Return the [x, y] coordinate for the center point of the cell that contains the specified text.  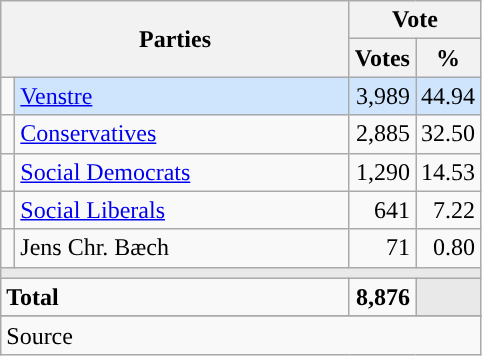
Source [241, 335]
3,989 [382, 96]
44.94 [448, 96]
Votes [382, 58]
71 [382, 248]
641 [382, 210]
Jens Chr. Bæch [182, 248]
2,885 [382, 134]
Total [176, 297]
14.53 [448, 172]
Conservatives [182, 134]
0.80 [448, 248]
Social Liberals [182, 210]
Parties [176, 39]
7.22 [448, 210]
8,876 [382, 297]
Venstre [182, 96]
32.50 [448, 134]
% [448, 58]
Social Democrats [182, 172]
Vote [414, 20]
1,290 [382, 172]
